Identify which cell holds the provided text, then report its (x, y) central coordinate. 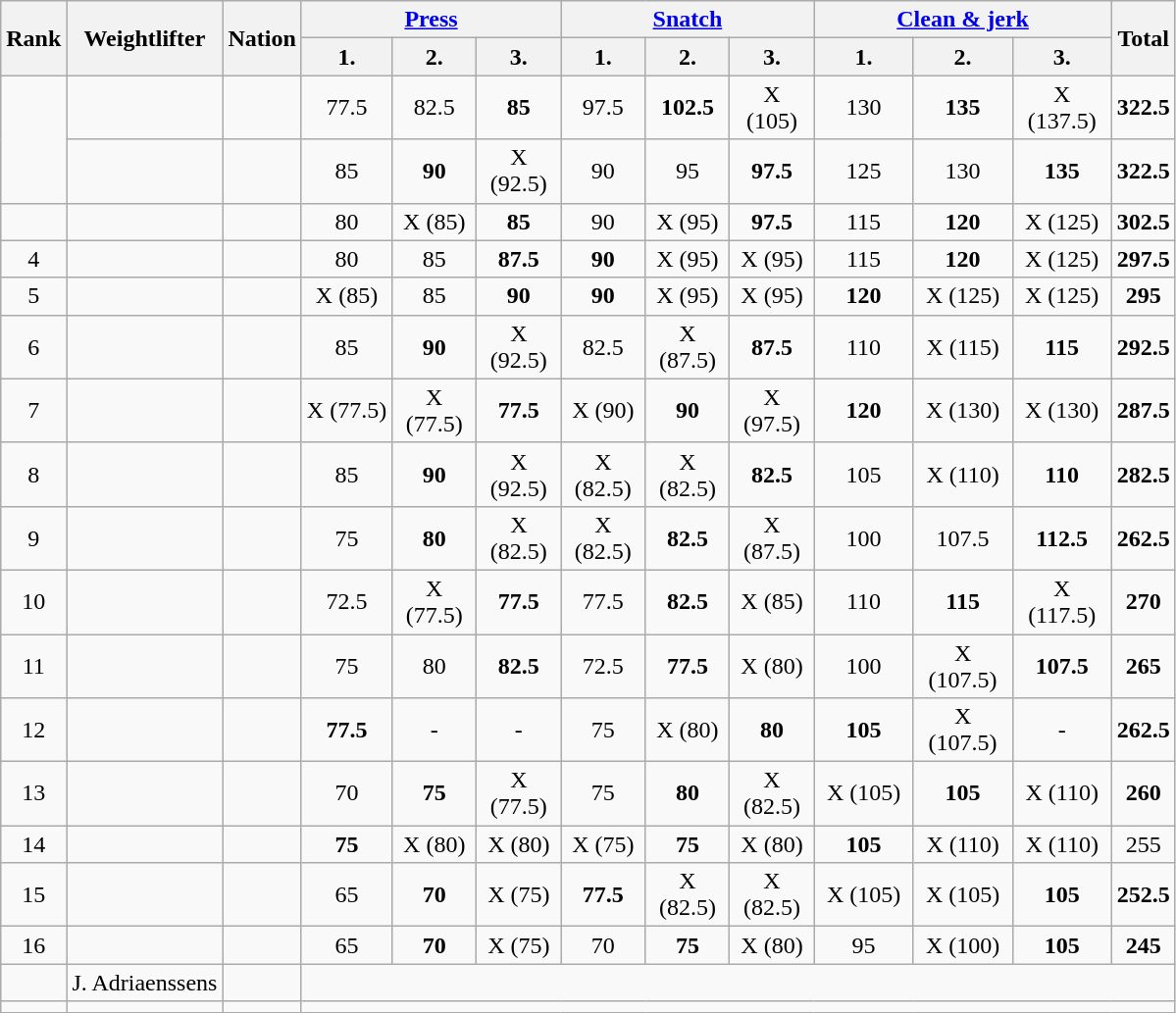
Snatch (688, 20)
297.5 (1144, 259)
J. Adriaenssens (145, 983)
287.5 (1144, 410)
16 (33, 945)
265 (1144, 665)
10 (33, 602)
Nation (262, 38)
X (137.5) (1061, 108)
X (115) (963, 347)
9 (33, 537)
255 (1144, 844)
Total (1144, 38)
292.5 (1144, 347)
Weightlifter (145, 38)
270 (1144, 602)
Press (432, 20)
X (100) (963, 945)
302.5 (1144, 222)
X (90) (603, 410)
7 (33, 410)
282.5 (1144, 475)
245 (1144, 945)
6 (33, 347)
260 (1144, 794)
Rank (33, 38)
15 (33, 894)
5 (33, 296)
13 (33, 794)
4 (33, 259)
295 (1144, 296)
Clean & jerk (963, 20)
11 (33, 665)
252.5 (1144, 894)
102.5 (688, 108)
112.5 (1061, 537)
X (97.5) (772, 410)
X (117.5) (1061, 602)
8 (33, 475)
12 (33, 730)
125 (863, 171)
14 (33, 844)
